Find where the given text appears and provide that cell's center as (x, y) coordinate. 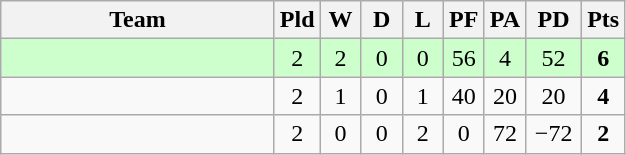
52 (554, 58)
D (382, 20)
−72 (554, 134)
Team (138, 20)
72 (504, 134)
40 (464, 96)
Pts (604, 20)
6 (604, 58)
PD (554, 20)
L (422, 20)
PF (464, 20)
PA (504, 20)
W (340, 20)
56 (464, 58)
Pld (297, 20)
